For the text-containing cell, return its midpoint in (X, Y) coordinate format. 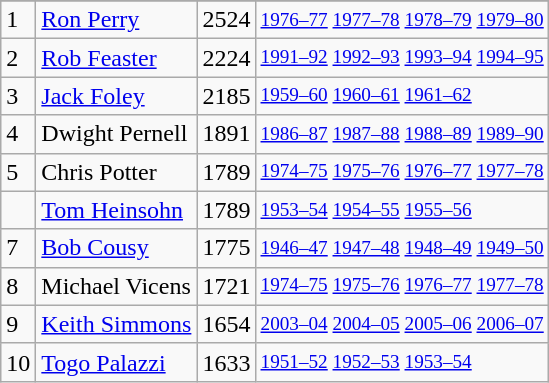
1721 (226, 286)
Bob Cousy (116, 248)
2003–04 2004–05 2005–06 2006–07 (402, 324)
5 (18, 172)
10 (18, 362)
2 (18, 58)
1976–77 1977–78 1978–79 1979–80 (402, 20)
3 (18, 96)
1654 (226, 324)
1946–47 1947–48 1948–49 1949–50 (402, 248)
4 (18, 134)
Chris Potter (116, 172)
2224 (226, 58)
1775 (226, 248)
Ron Perry (116, 20)
1986–87 1987–88 1988–89 1989–90 (402, 134)
9 (18, 324)
Jack Foley (116, 96)
Tom Heinsohn (116, 210)
1 (18, 20)
Keith Simmons (116, 324)
1633 (226, 362)
2524 (226, 20)
1953–54 1954–55 1955–56 (402, 210)
Rob Feaster (116, 58)
1991–92 1992–93 1993–94 1994–95 (402, 58)
7 (18, 248)
1959–60 1960–61 1961–62 (402, 96)
Michael Vicens (116, 286)
Togo Palazzi (116, 362)
Dwight Pernell (116, 134)
8 (18, 286)
1951–52 1952–53 1953–54 (402, 362)
1891 (226, 134)
2185 (226, 96)
